Extract the [X, Y] coordinate from the center of the cell holding the provided text.  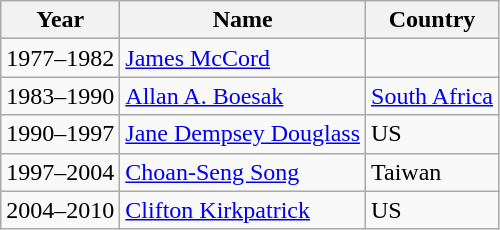
1983–1990 [60, 96]
1977–1982 [60, 58]
Country [432, 20]
1997–2004 [60, 172]
2004–2010 [60, 210]
Jane Dempsey Douglass [243, 134]
Taiwan [432, 172]
James McCord [243, 58]
Choan-Seng Song [243, 172]
Name [243, 20]
Allan A. Boesak [243, 96]
Year [60, 20]
Clifton Kirkpatrick [243, 210]
South Africa [432, 96]
1990–1997 [60, 134]
